From the cell containing the given text, extract its center point as [X, Y] coordinate. 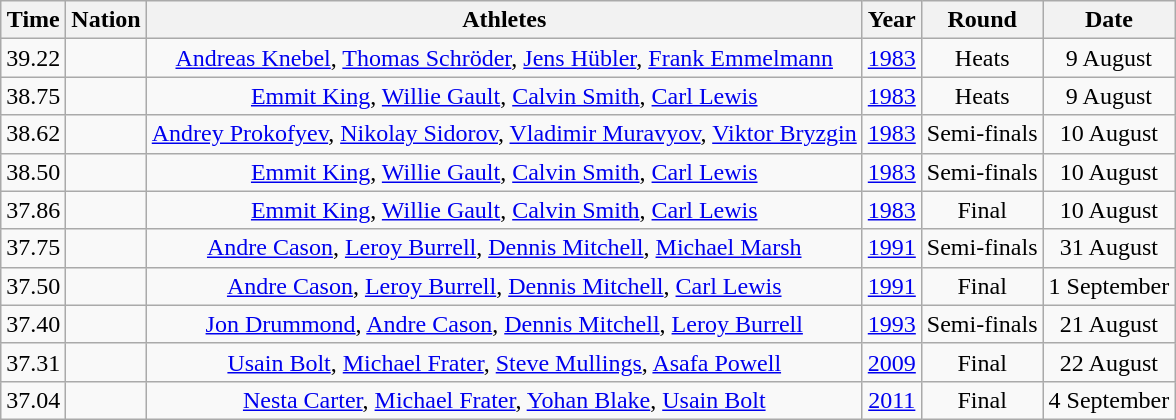
Year [892, 20]
37.40 [34, 324]
38.50 [34, 172]
Andreas Knebel, Thomas Schröder, Jens Hübler, Frank Emmelmann [504, 58]
37.04 [34, 400]
Time [34, 20]
Nation [106, 20]
31 August [1109, 248]
21 August [1109, 324]
Nesta Carter, Michael Frater, Yohan Blake, Usain Bolt [504, 400]
Andrey Prokofyev, Nikolay Sidorov, Vladimir Muravyov, Viktor Bryzgin [504, 134]
37.75 [34, 248]
1993 [892, 324]
Usain Bolt, Michael Frater, Steve Mullings, Asafa Powell [504, 362]
Andre Cason, Leroy Burrell, Dennis Mitchell, Michael Marsh [504, 248]
Andre Cason, Leroy Burrell, Dennis Mitchell, Carl Lewis [504, 286]
Athletes [504, 20]
1 September [1109, 286]
38.62 [34, 134]
2011 [892, 400]
39.22 [34, 58]
38.75 [34, 96]
4 September [1109, 400]
2009 [892, 362]
37.50 [34, 286]
Round [982, 20]
Date [1109, 20]
37.31 [34, 362]
Jon Drummond, Andre Cason, Dennis Mitchell, Leroy Burrell [504, 324]
37.86 [34, 210]
22 August [1109, 362]
